From the cell containing the given text, extract its center point as (x, y) coordinate. 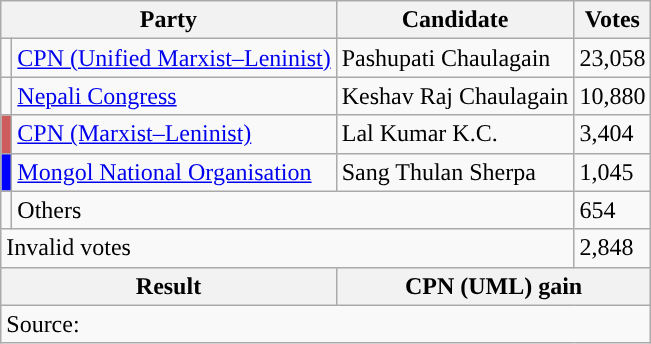
23,058 (612, 58)
Invalid votes (288, 248)
3,404 (612, 134)
CPN (UML) gain (494, 286)
Lal Kumar K.C. (455, 134)
Nepali Congress (174, 96)
CPN (Unified Marxist–Leninist) (174, 58)
10,880 (612, 96)
Others (293, 210)
Mongol National Organisation (174, 172)
1,045 (612, 172)
2,848 (612, 248)
Party (168, 20)
Candidate (455, 20)
Pashupati Chaulagain (455, 58)
Sang Thulan Sherpa (455, 172)
Result (168, 286)
Source: (326, 324)
Keshav Raj Chaulagain (455, 96)
CPN (Marxist–Leninist) (174, 134)
Votes (612, 20)
654 (612, 210)
